From the cell containing the given text, extract its center point as (x, y) coordinate. 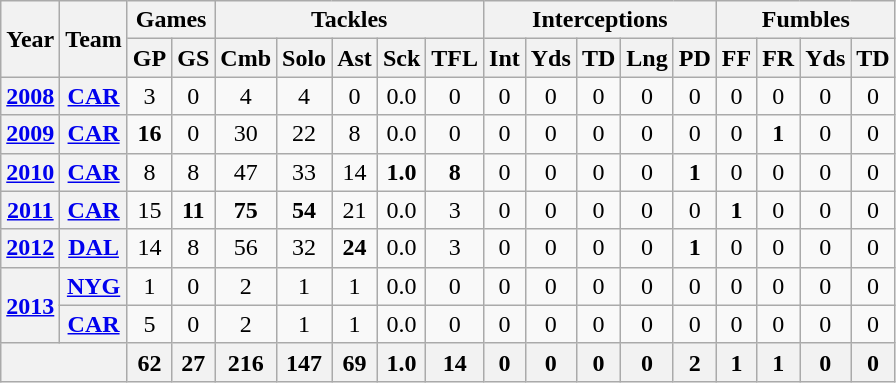
GS (194, 58)
5 (149, 324)
Solo (304, 58)
DAL (94, 248)
32 (304, 248)
11 (194, 210)
21 (355, 210)
Team (94, 39)
2008 (30, 96)
56 (246, 248)
Sck (401, 58)
75 (246, 210)
24 (355, 248)
NYG (94, 286)
TFL (455, 58)
15 (149, 210)
30 (246, 134)
GP (149, 58)
33 (304, 172)
Fumbles (806, 20)
216 (246, 362)
2012 (30, 248)
Lng (647, 58)
2013 (30, 305)
Interceptions (600, 20)
FF (736, 58)
FR (778, 58)
Games (170, 20)
62 (149, 362)
Year (30, 39)
16 (149, 134)
22 (304, 134)
2011 (30, 210)
Ast (355, 58)
27 (194, 362)
2009 (30, 134)
2010 (30, 172)
54 (304, 210)
47 (246, 172)
Int (505, 58)
Cmb (246, 58)
PD (694, 58)
Tackles (350, 20)
69 (355, 362)
147 (304, 362)
